Scan for the cell matching the given text and deliver its [x, y] coordinate at center. 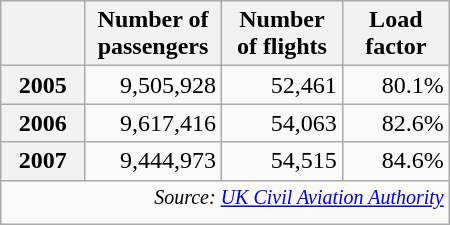
2005 [43, 85]
Number of passengers [154, 34]
80.1% [396, 85]
2006 [43, 123]
84.6% [396, 161]
Source: UK Civil Aviation Authority [225, 202]
54,063 [282, 123]
52,461 [282, 85]
9,505,928 [154, 85]
2007 [43, 161]
9,444,973 [154, 161]
Load factor [396, 34]
9,617,416 [154, 123]
Number of flights [282, 34]
82.6% [396, 123]
54,515 [282, 161]
